Find where the given text appears and provide that cell's center as [X, Y] coordinate. 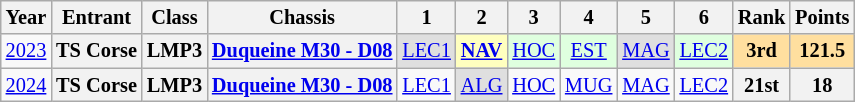
4 [588, 17]
5 [646, 17]
1 [426, 17]
3 [534, 17]
2024 [26, 85]
21st [762, 85]
Points [822, 17]
2023 [26, 51]
Rank [762, 17]
6 [704, 17]
MUG [588, 85]
ALG [482, 85]
Chassis [302, 17]
3rd [762, 51]
EST [588, 51]
121.5 [822, 51]
Class [174, 17]
18 [822, 85]
2 [482, 17]
Entrant [96, 17]
NAV [482, 51]
Year [26, 17]
